Search for the cell housing the specified text and yield its (x, y) center coordinate. 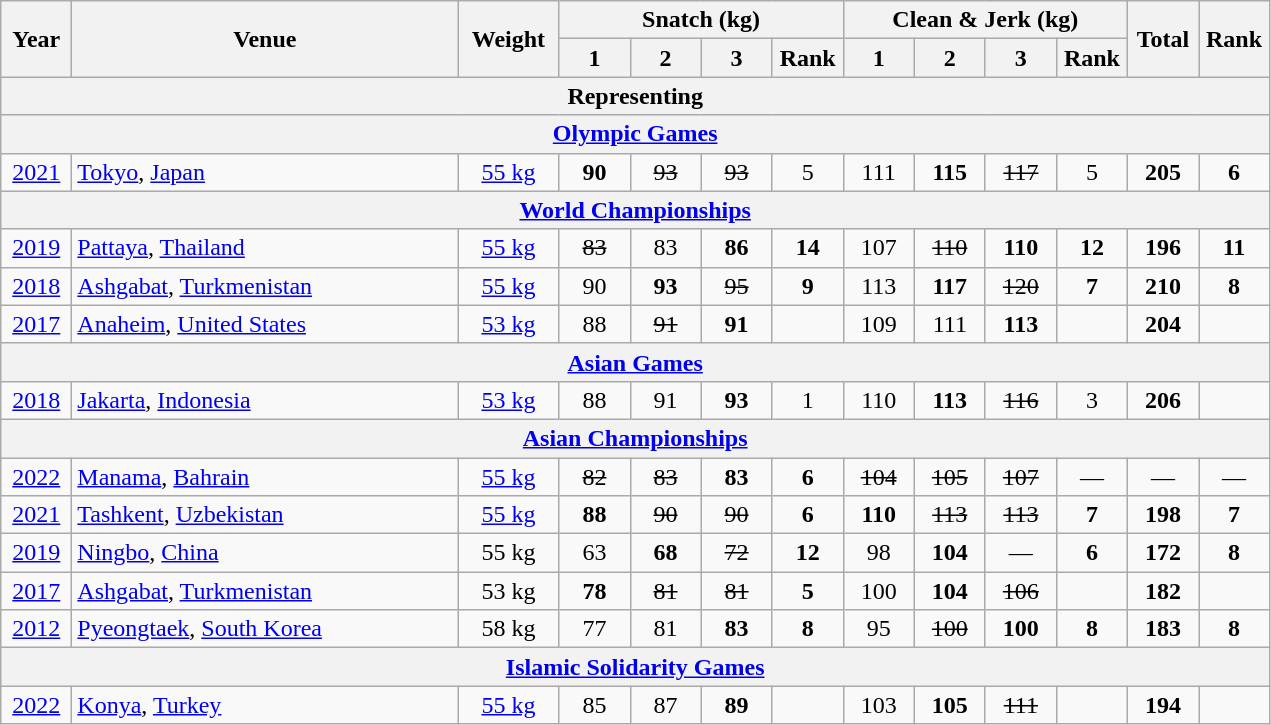
Snatch (kg) (701, 20)
Tashkent, Uzbekistan (265, 515)
Ningbo, China (265, 553)
Tokyo, Japan (265, 172)
77 (594, 629)
Manama, Bahrain (265, 477)
85 (594, 705)
183 (1162, 629)
205 (1162, 172)
198 (1162, 515)
9 (808, 286)
182 (1162, 591)
116 (1020, 400)
Weight (508, 39)
78 (594, 591)
Olympic Games (636, 134)
109 (878, 324)
120 (1020, 286)
89 (736, 705)
58 kg (508, 629)
87 (666, 705)
Konya, Turkey (265, 705)
63 (594, 553)
Asian Games (636, 362)
Pattaya, Thailand (265, 248)
Pyeongtaek, South Korea (265, 629)
204 (1162, 324)
Anaheim, United States (265, 324)
206 (1162, 400)
14 (808, 248)
Total (1162, 39)
98 (878, 553)
Jakarta, Indonesia (265, 400)
Islamic Solidarity Games (636, 667)
Year (36, 39)
103 (878, 705)
Representing (636, 96)
Asian Championships (636, 438)
196 (1162, 248)
72 (736, 553)
World Championships (636, 210)
82 (594, 477)
11 (1234, 248)
Clean & Jerk (kg) (985, 20)
210 (1162, 286)
2012 (36, 629)
Venue (265, 39)
68 (666, 553)
194 (1162, 705)
86 (736, 248)
106 (1020, 591)
115 (950, 172)
172 (1162, 553)
